Provide the [X, Y] coordinate of the cell's center where the given text is located.  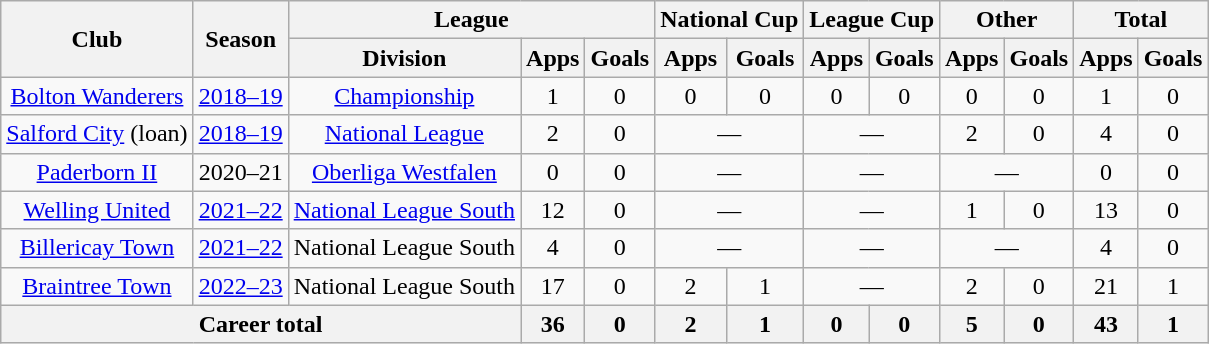
Paderborn II [97, 172]
2022–23 [240, 286]
36 [553, 324]
Season [240, 39]
5 [972, 324]
Oberliga Westfalen [404, 172]
Braintree Town [97, 286]
Division [404, 58]
National Cup [730, 20]
Welling United [97, 210]
2020–21 [240, 172]
Billericay Town [97, 248]
Championship [404, 96]
League [472, 20]
Salford City (loan) [97, 134]
12 [553, 210]
Bolton Wanderers [97, 96]
National League [404, 134]
Total [1141, 20]
Other [1007, 20]
13 [1106, 210]
Career total [261, 324]
17 [553, 286]
Club [97, 39]
43 [1106, 324]
League Cup [872, 20]
21 [1106, 286]
